From the cell containing the given text, extract its center point as [X, Y] coordinate. 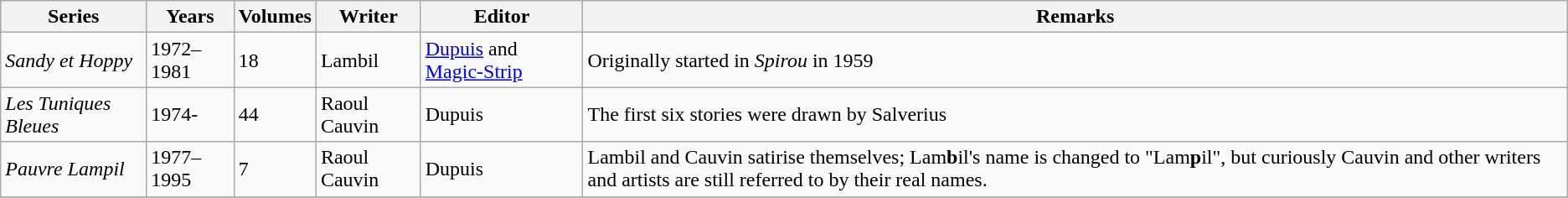
Years [191, 17]
Editor [502, 17]
Originally started in Spirou in 1959 [1075, 60]
Les Tuniques Bleues [74, 114]
18 [275, 60]
1972–1981 [191, 60]
Sandy et Hoppy [74, 60]
Writer [369, 17]
7 [275, 169]
Series [74, 17]
Volumes [275, 17]
44 [275, 114]
Pauvre Lampil [74, 169]
Remarks [1075, 17]
1977–1995 [191, 169]
The first six stories were drawn by Salverius [1075, 114]
Lambil [369, 60]
1974- [191, 114]
Dupuis and Magic-Strip [502, 60]
